Detect which cell encompasses the target text, then output its [X, Y] center coordinate. 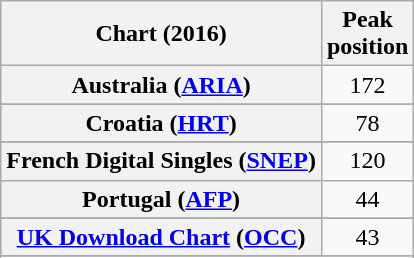
120 [367, 161]
French Digital Singles (SNEP) [162, 161]
Portugal (AFP) [162, 199]
43 [367, 237]
Croatia (HRT) [162, 123]
44 [367, 199]
78 [367, 123]
Peakposition [367, 34]
Australia (ARIA) [162, 85]
172 [367, 85]
UK Download Chart (OCC) [162, 237]
Chart (2016) [162, 34]
